Search for the cell housing the specified text and yield its (x, y) center coordinate. 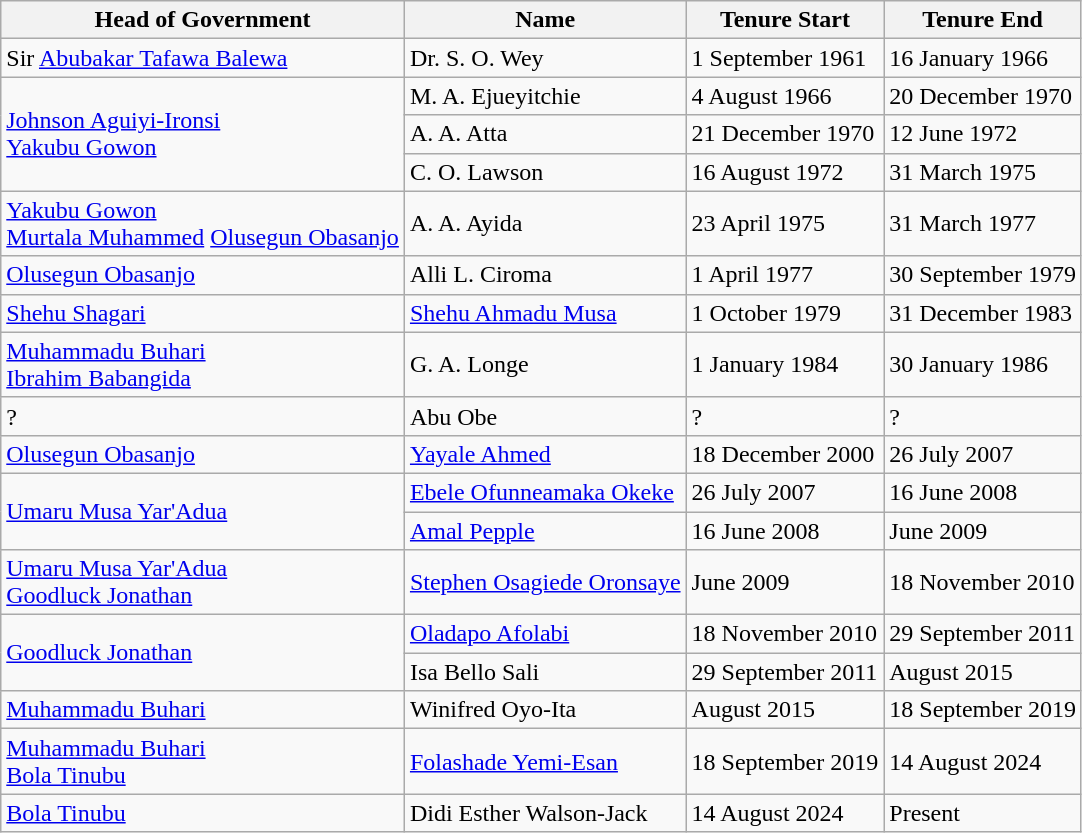
Abu Obe (545, 416)
M. A. Ejueyitchie (545, 96)
4 August 1966 (785, 96)
Johnson Aguiyi-IronsiYakubu Gowon (203, 134)
A. A. Atta (545, 134)
23 April 1975 (785, 224)
30 January 1986 (983, 364)
Sir Abubakar Tafawa Balewa (203, 58)
Yakubu GowonMurtala Muhammed Olusegun Obasanjo (203, 224)
Dr. S. O. Wey (545, 58)
Didi Esther Walson-Jack (545, 813)
Folashade Yemi-Esan (545, 762)
Present (983, 813)
Winifred Oyo-Ita (545, 710)
Alli L. Ciroma (545, 275)
1 October 1979 (785, 313)
Umaru Musa Yar'Adua (203, 511)
16 August 1972 (785, 172)
1 September 1961 (785, 58)
A. A. Ayida (545, 224)
Bola Tinubu (203, 813)
Muhammadu BuhariIbrahim Babangida (203, 364)
30 September 1979 (983, 275)
Amal Pepple (545, 531)
Ebele Ofunneamaka Okeke (545, 492)
G. A. Longe (545, 364)
1 April 1977 (785, 275)
Head of Government (203, 20)
Oladapo Afolabi (545, 634)
31 March 1975 (983, 172)
Tenure End (983, 20)
Umaru Musa Yar'AduaGoodluck Jonathan (203, 582)
Muhammadu Buhari (203, 710)
12 June 1972 (983, 134)
1 January 1984 (785, 364)
Name (545, 20)
C. O. Lawson (545, 172)
21 December 1970 (785, 134)
Muhammadu BuhariBola Tinubu (203, 762)
Tenure Start (785, 20)
Goodluck Jonathan (203, 653)
Shehu Ahmadu Musa (545, 313)
16 January 1966 (983, 58)
31 December 1983 (983, 313)
Yayale Ahmed (545, 454)
Shehu Shagari (203, 313)
Stephen Osagiede Oronsaye (545, 582)
31 March 1977 (983, 224)
20 December 1970 (983, 96)
Isa Bello Sali (545, 672)
18 December 2000 (785, 454)
